Return [x, y] of the center of cell containing provided text 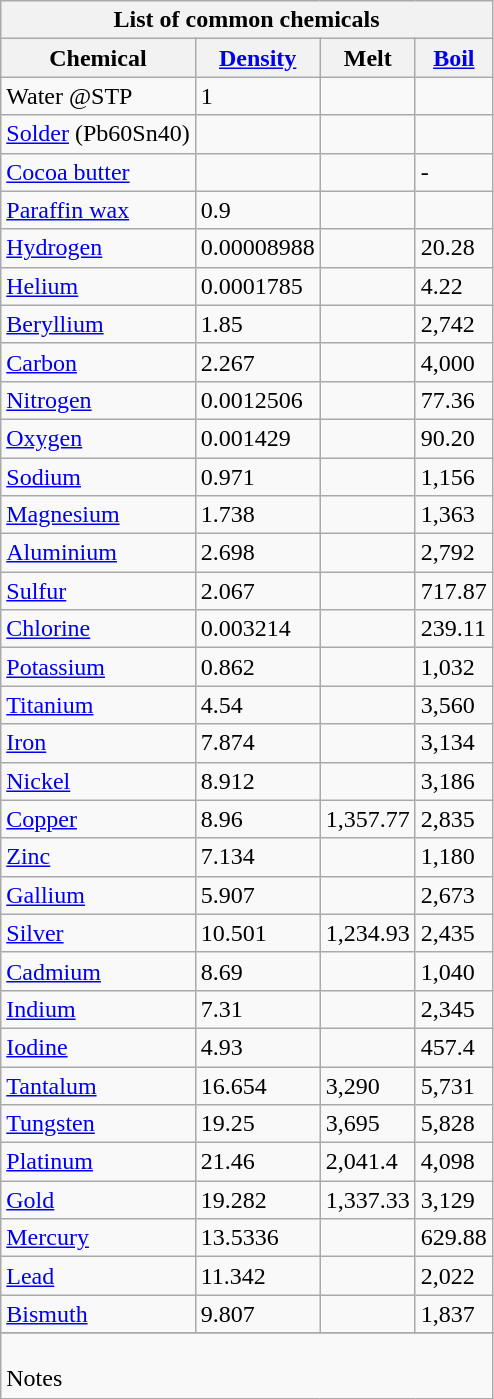
3,290 [368, 1085]
Tungsten [98, 1124]
2.267 [258, 362]
5,828 [454, 1124]
2,835 [454, 819]
Oxygen [98, 438]
13.5336 [258, 1238]
2,041.4 [368, 1162]
1,337.33 [368, 1200]
3,134 [454, 743]
0.971 [258, 477]
Sodium [98, 477]
0.0001785 [258, 286]
7.134 [258, 857]
4.22 [454, 286]
Copper [98, 819]
0.0012506 [258, 400]
Carbon [98, 362]
239.11 [454, 629]
Paraffin wax [98, 210]
Mercury [98, 1238]
8.69 [258, 971]
0.00008988 [258, 248]
10.501 [258, 933]
Water @STP [98, 96]
Tantalum [98, 1085]
8.96 [258, 819]
3,695 [368, 1124]
Helium [98, 286]
1,357.77 [368, 819]
2.067 [258, 591]
Lead [98, 1276]
Iodine [98, 1047]
Chemical [98, 58]
Bismuth [98, 1314]
19.25 [258, 1124]
2,435 [454, 933]
Titanium [98, 705]
2,792 [454, 553]
19.282 [258, 1200]
Aluminium [98, 553]
Nickel [98, 781]
90.20 [454, 438]
Sulfur [98, 591]
2,742 [454, 324]
629.88 [454, 1238]
3,560 [454, 705]
2,673 [454, 895]
1 [258, 96]
1,180 [454, 857]
Solder (Pb60Sn40) [98, 134]
Chlorine [98, 629]
16.654 [258, 1085]
3,186 [454, 781]
4,098 [454, 1162]
Zinc [98, 857]
Iron [98, 743]
Cocoa butter [98, 172]
21.46 [258, 1162]
20.28 [454, 248]
Boil [454, 58]
2,345 [454, 1009]
1,032 [454, 667]
8.912 [258, 781]
0.9 [258, 210]
1.738 [258, 515]
Beryllium [98, 324]
1,363 [454, 515]
Gallium [98, 895]
Nitrogen [98, 400]
Indium [98, 1009]
Potassium [98, 667]
9.807 [258, 1314]
Notes [247, 1366]
List of common chemicals [247, 20]
7.874 [258, 743]
7.31 [258, 1009]
0.003214 [258, 629]
2.698 [258, 553]
Hydrogen [98, 248]
77.36 [454, 400]
Density [258, 58]
5.907 [258, 895]
1,040 [454, 971]
1,837 [454, 1314]
11.342 [258, 1276]
Gold [98, 1200]
- [454, 172]
Cadmium [98, 971]
2,022 [454, 1276]
1,234.93 [368, 933]
4,000 [454, 362]
1,156 [454, 477]
4.54 [258, 705]
0.001429 [258, 438]
5,731 [454, 1085]
Platinum [98, 1162]
3,129 [454, 1200]
0.862 [258, 667]
457.4 [454, 1047]
4.93 [258, 1047]
Magnesium [98, 515]
717.87 [454, 591]
1.85 [258, 324]
Melt [368, 58]
Silver [98, 933]
